Identify which cell holds the provided text, then report its (X, Y) central coordinate. 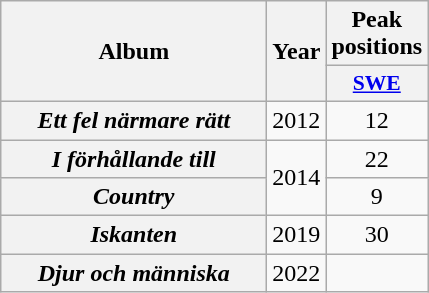
30 (377, 235)
I förhållande till (134, 159)
Iskanten (134, 235)
22 (377, 159)
Year (296, 52)
Country (134, 197)
Ett fel närmare rätt (134, 120)
9 (377, 197)
SWE (377, 84)
Album (134, 52)
Peak positions (377, 34)
2022 (296, 273)
2019 (296, 235)
2012 (296, 120)
Djur och människa (134, 273)
2014 (296, 178)
12 (377, 120)
